Return [x, y] of the center of cell containing provided text 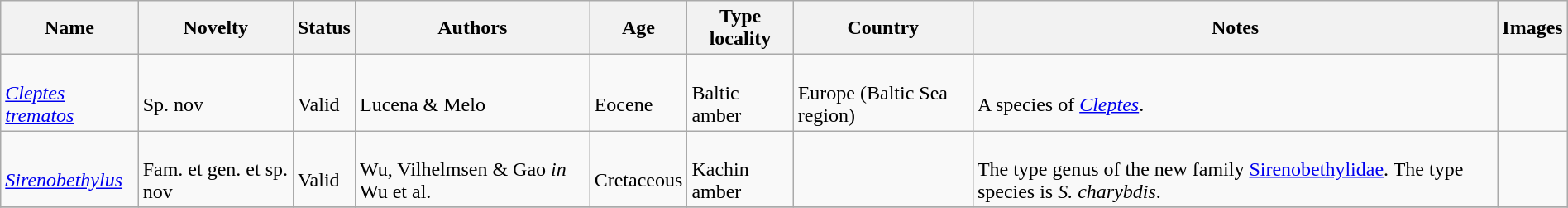
Lucena & Melo [472, 93]
Country [883, 28]
Age [638, 28]
Cleptes trematos [69, 93]
Eocene [638, 93]
Authors [472, 28]
A species of Cleptes. [1235, 93]
Type locality [740, 28]
Notes [1235, 28]
Images [1532, 28]
The type genus of the new family Sirenobethylidae. The type species is S. charybdis. [1235, 169]
Sp. nov [215, 93]
Europe (Baltic Sea region) [883, 93]
Kachin amber [740, 169]
Novelty [215, 28]
Cretaceous [638, 169]
Fam. et gen. et sp. nov [215, 169]
Sirenobethylus [69, 169]
Baltic amber [740, 93]
Name [69, 28]
Wu, Vilhelmsen & Gao in Wu et al. [472, 169]
Status [324, 28]
